Detect which cell encompasses the target text, then output its (X, Y) center coordinate. 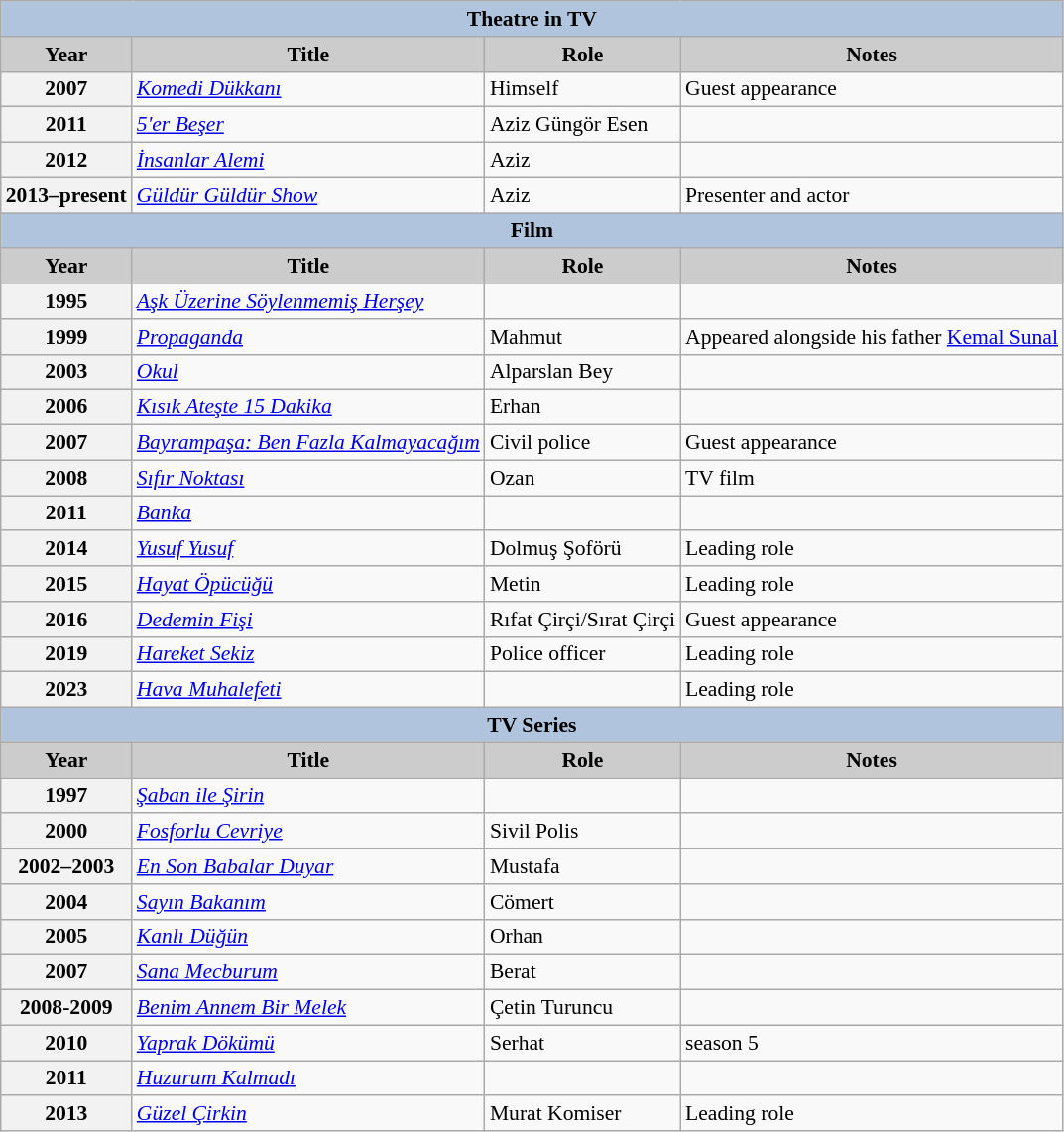
Civil police (583, 443)
Himself (583, 89)
2016 (66, 620)
2006 (66, 407)
2010 (66, 1043)
Sana Mecburum (308, 972)
Murat Komiser (583, 1114)
Metin (583, 584)
Aşk Üzerine Söylenmemiş Herşey (308, 301)
2008 (66, 478)
Mustafa (583, 866)
2003 (66, 372)
Bayrampaşa: Ben Fazla Kalmayacağım (308, 443)
2002–2003 (66, 866)
Berat (583, 972)
Şaban ile Şirin (308, 796)
1997 (66, 796)
Hareket Sekiz (308, 654)
2014 (66, 549)
Huzurum Kalmadı (308, 1078)
2012 (66, 161)
2015 (66, 584)
Serhat (583, 1043)
İnsanlar Alemi (308, 161)
5'er Beşer (308, 125)
Orhan (583, 937)
2013–present (66, 195)
Güzel Çirkin (308, 1114)
2013 (66, 1114)
Yusuf Yusuf (308, 549)
Mahmut (583, 337)
En Son Babalar Duyar (308, 866)
Sıfır Noktası (308, 478)
Propaganda (308, 337)
Hayat Öpücüğü (308, 584)
Banka (308, 513)
TV Series (532, 726)
Benim Annem Bir Melek (308, 1008)
Yaprak Dökümü (308, 1043)
Komedi Dükkanı (308, 89)
Sayın Bakanım (308, 902)
Police officer (583, 654)
Okul (308, 372)
Rıfat Çirçi/Sırat Çirçi (583, 620)
Erhan (583, 407)
Film (532, 231)
Presenter and actor (872, 195)
Çetin Turuncu (583, 1008)
1999 (66, 337)
Alparslan Bey (583, 372)
season 5 (872, 1043)
2023 (66, 690)
TV film (872, 478)
2000 (66, 832)
Dedemin Fişi (308, 620)
Kanlı Düğün (308, 937)
Sivil Polis (583, 832)
2004 (66, 902)
1995 (66, 301)
Appeared alongside his father Kemal Sunal (872, 337)
2019 (66, 654)
Dolmuş Şoförü (583, 549)
Ozan (583, 478)
Cömert (583, 902)
Kısık Ateşte 15 Dakika (308, 407)
2005 (66, 937)
Hava Muhalefeti (308, 690)
Theatre in TV (532, 19)
Fosforlu Cevriye (308, 832)
Güldür Güldür Show (308, 195)
Aziz Güngör Esen (583, 125)
2008-2009 (66, 1008)
